Provide the [X, Y] coordinate of the cell's center where the given text is located.  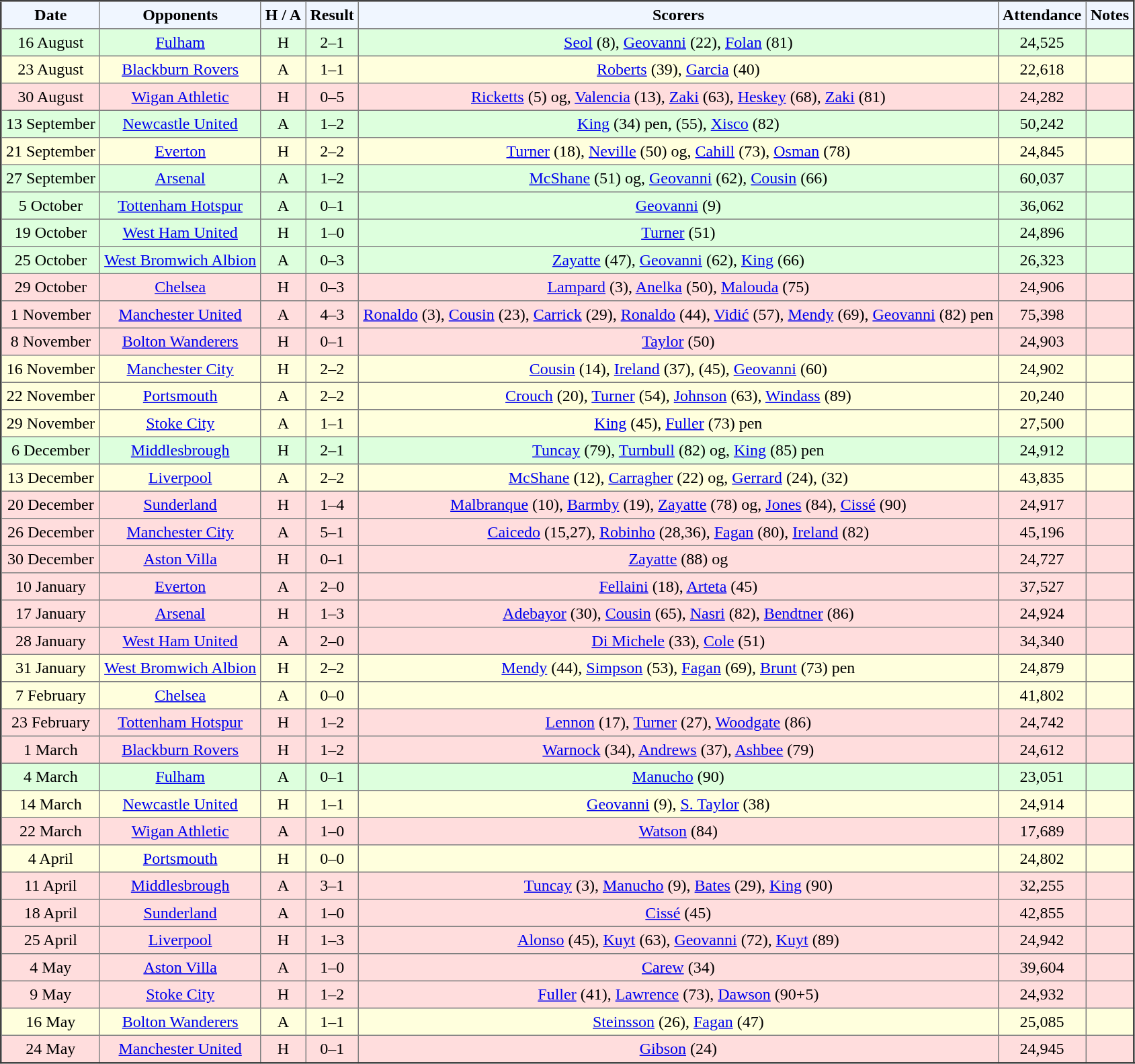
Zayatte (47), Geovanni (62), King (66) [679, 260]
4 May [51, 967]
Turner (51) [679, 232]
Result [332, 15]
24,802 [1042, 858]
4 April [51, 858]
24,612 [1042, 750]
Geovanni (9) [679, 206]
22 March [51, 831]
Notes [1110, 15]
Tuncay (79), Turnbull (82) og, King (85) pen [679, 450]
Adebayor (30), Cousin (65), Nasri (82), Bendtner (86) [679, 613]
Turner (18), Neville (50) og, Cahill (73), Osman (78) [679, 151]
Fellaini (18), Arteta (45) [679, 586]
24,742 [1042, 722]
24,942 [1042, 940]
4 March [51, 777]
8 November [51, 341]
Roberts (39), Garcia (40) [679, 69]
36,062 [1042, 206]
39,604 [1042, 967]
16 November [51, 369]
17 January [51, 613]
Tuncay (3), Manucho (9), Bates (29), King (90) [679, 885]
Date [51, 15]
24,906 [1042, 287]
13 December [51, 478]
45,196 [1042, 532]
19 October [51, 232]
24,912 [1042, 450]
Ricketts (5) og, Valencia (13), Zaki (63), Heskey (68), Zaki (81) [679, 97]
H / A [284, 15]
24,896 [1042, 232]
23 August [51, 69]
Attendance [1042, 15]
Steinsson (26), Fagan (47) [679, 1022]
King (34) pen, (55), Xisco (82) [679, 124]
Fuller (41), Lawrence (73), Dawson (90+5) [679, 994]
17,689 [1042, 831]
25,085 [1042, 1022]
24,902 [1042, 369]
26,323 [1042, 260]
30 December [51, 559]
24,914 [1042, 804]
30 August [51, 97]
0–5 [332, 97]
1 March [51, 750]
Lennon (17), Turner (27), Woodgate (86) [679, 722]
Di Michele (33), Cole (51) [679, 641]
23,051 [1042, 777]
Zayatte (88) og [679, 559]
10 January [51, 586]
McShane (51) og, Geovanni (62), Cousin (66) [679, 178]
23 February [51, 722]
14 March [51, 804]
25 April [51, 940]
McShane (12), Carragher (22) og, Gerrard (24), (32) [679, 478]
29 November [51, 423]
29 October [51, 287]
Seol (8), Geovanni (22), Folan (81) [679, 42]
5–1 [332, 532]
Ronaldo (3), Cousin (23), Carrick (29), Ronaldo (44), Vidić (57), Mendy (69), Geovanni (82) pen [679, 314]
24,917 [1042, 504]
9 May [51, 994]
21 September [51, 151]
3–1 [332, 885]
20 December [51, 504]
Alonso (45), Kuyt (63), Geovanni (72), Kuyt (89) [679, 940]
24,879 [1042, 668]
Watson (84) [679, 831]
Geovanni (9), S. Taylor (38) [679, 804]
16 May [51, 1022]
25 October [51, 260]
7 February [51, 695]
Gibson (24) [679, 1049]
22 November [51, 396]
Carew (34) [679, 967]
27,500 [1042, 423]
5 October [51, 206]
20,240 [1042, 396]
6 December [51, 450]
43,835 [1042, 478]
31 January [51, 668]
Cousin (14), Ireland (37), (45), Geovanni (60) [679, 369]
24,525 [1042, 42]
Manucho (90) [679, 777]
24,945 [1042, 1049]
Opponents [180, 15]
1 November [51, 314]
41,802 [1042, 695]
Malbranque (10), Barmby (19), Zayatte (78) og, Jones (84), Cissé (90) [679, 504]
34,340 [1042, 641]
Warnock (34), Andrews (37), Ashbee (79) [679, 750]
24 May [51, 1049]
37,527 [1042, 586]
24,903 [1042, 341]
13 September [51, 124]
11 April [51, 885]
32,255 [1042, 885]
Caicedo (15,27), Robinho (28,36), Fagan (80), Ireland (82) [679, 532]
24,727 [1042, 559]
50,242 [1042, 124]
60,037 [1042, 178]
27 September [51, 178]
Mendy (44), Simpson (53), Fagan (69), Brunt (73) pen [679, 668]
42,855 [1042, 913]
1–4 [332, 504]
24,282 [1042, 97]
Taylor (50) [679, 341]
Lampard (3), Anelka (50), Malouda (75) [679, 287]
16 August [51, 42]
24,932 [1042, 994]
24,924 [1042, 613]
Cissé (45) [679, 913]
Scorers [679, 15]
18 April [51, 913]
26 December [51, 532]
King (45), Fuller (73) pen [679, 423]
24,845 [1042, 151]
Crouch (20), Turner (54), Johnson (63), Windass (89) [679, 396]
22,618 [1042, 69]
4–3 [332, 314]
75,398 [1042, 314]
28 January [51, 641]
